Return [X, Y] of the center of cell containing provided text 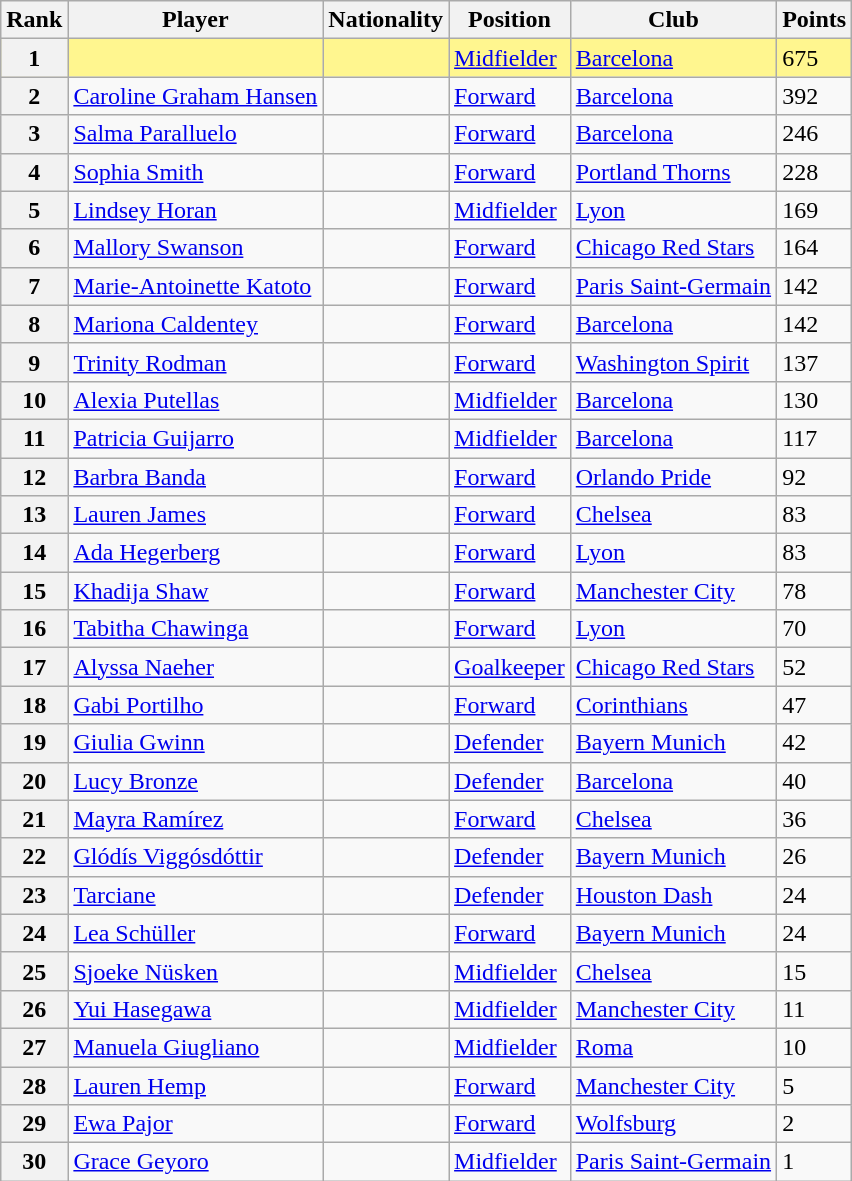
Lauren Hemp [196, 1085]
Mallory Swanson [196, 248]
6 [34, 248]
169 [814, 210]
Wolfsburg [673, 1124]
Goalkeeper [510, 667]
Rank [34, 20]
7 [34, 286]
40 [814, 781]
137 [814, 362]
Tabitha Chawinga [196, 629]
Alexia Putellas [196, 400]
21 [34, 819]
Lauren James [196, 515]
78 [814, 591]
Portland Thorns [673, 172]
675 [814, 58]
Salma Paralluelo [196, 134]
9 [34, 362]
70 [814, 629]
22 [34, 857]
Manuela Giugliano [196, 1047]
25 [34, 971]
Trinity Rodman [196, 362]
47 [814, 705]
23 [34, 895]
30 [34, 1162]
Tarciane [196, 895]
Club [673, 20]
Giulia Gwinn [196, 743]
12 [34, 477]
19 [34, 743]
Glódís Viggósdóttir [196, 857]
246 [814, 134]
92 [814, 477]
17 [34, 667]
20 [34, 781]
Alyssa Naeher [196, 667]
164 [814, 248]
27 [34, 1047]
42 [814, 743]
392 [814, 96]
Khadija Shaw [196, 591]
Marie-Antoinette Katoto [196, 286]
Ada Hegerberg [196, 553]
Orlando Pride [673, 477]
Sjoeke Nüsken [196, 971]
Barbra Banda [196, 477]
Position [510, 20]
Yui Hasegawa [196, 1009]
Washington Spirit [673, 362]
Roma [673, 1047]
Gabi Portilho [196, 705]
14 [34, 553]
8 [34, 324]
13 [34, 515]
Mariona Caldentey [196, 324]
Corinthians [673, 705]
Lindsey Horan [196, 210]
Nationality [386, 20]
28 [34, 1085]
Caroline Graham Hansen [196, 96]
29 [34, 1124]
Player [196, 20]
117 [814, 438]
16 [34, 629]
4 [34, 172]
52 [814, 667]
Sophia Smith [196, 172]
Lucy Bronze [196, 781]
Grace Geyoro [196, 1162]
3 [34, 134]
36 [814, 819]
Ewa Pajor [196, 1124]
228 [814, 172]
Points [814, 20]
130 [814, 400]
18 [34, 705]
Mayra Ramírez [196, 819]
Houston Dash [673, 895]
Lea Schüller [196, 933]
Patricia Guijarro [196, 438]
